Detect which cell encompasses the target text, then output its (X, Y) center coordinate. 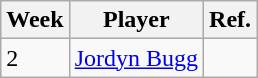
Jordyn Bugg (136, 58)
Player (136, 20)
Week (35, 20)
2 (35, 58)
Ref. (230, 20)
